Output the (X, Y) coordinate of the center of the cell containing the given text.  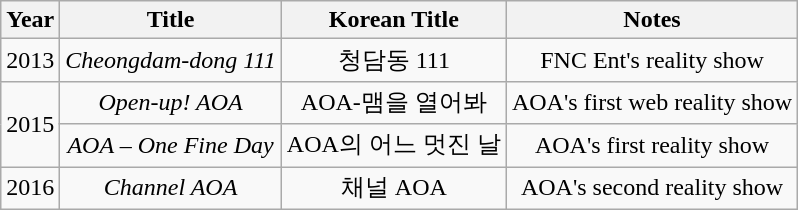
2013 (30, 60)
2016 (30, 188)
2015 (30, 124)
Open-up! AOA (170, 102)
AOA's first web reality show (652, 102)
Korean Title (394, 20)
Cheongdam-dong 111 (170, 60)
청담동 111 (394, 60)
AOA의 어느 멋진 날 (394, 146)
채널 AOA (394, 188)
AOA's first reality show (652, 146)
Notes (652, 20)
AOA – One Fine Day (170, 146)
AOA-맴을 열어봐 (394, 102)
AOA's second reality show (652, 188)
Year (30, 20)
Channel AOA (170, 188)
Title (170, 20)
FNC Ent's reality show (652, 60)
